Provide the [X, Y] coordinate of the cell's center where the given text is located.  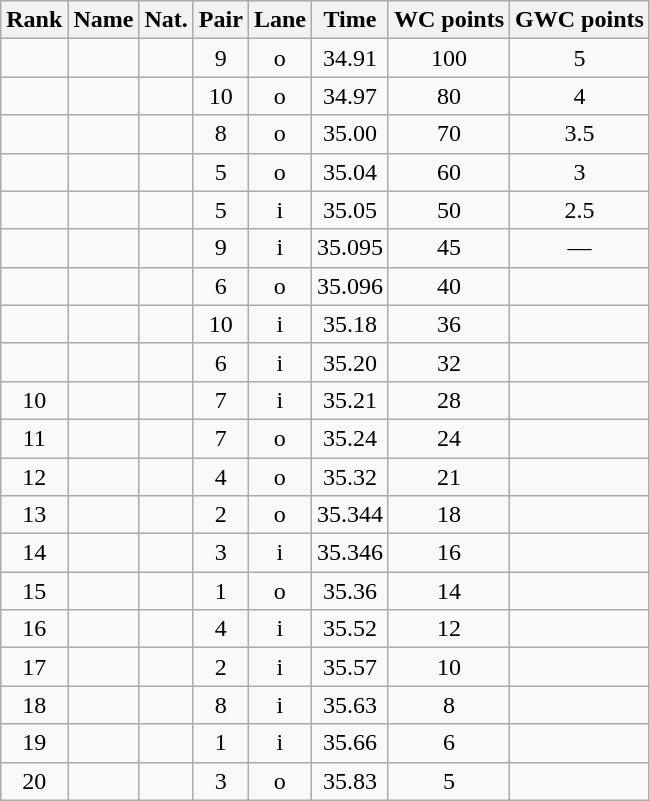
Rank [34, 20]
GWC points [580, 20]
11 [34, 438]
35.096 [350, 286]
35.36 [350, 591]
WC points [448, 20]
36 [448, 324]
35.52 [350, 629]
35.32 [350, 477]
15 [34, 591]
Nat. [166, 20]
100 [448, 58]
19 [34, 743]
35.21 [350, 400]
35.20 [350, 362]
35.63 [350, 705]
35.05 [350, 210]
35.00 [350, 134]
35.83 [350, 781]
20 [34, 781]
40 [448, 286]
60 [448, 172]
32 [448, 362]
45 [448, 248]
80 [448, 96]
13 [34, 515]
34.97 [350, 96]
28 [448, 400]
Name [104, 20]
— [580, 248]
35.095 [350, 248]
3.5 [580, 134]
24 [448, 438]
35.24 [350, 438]
35.346 [350, 553]
Pair [220, 20]
2.5 [580, 210]
70 [448, 134]
21 [448, 477]
35.66 [350, 743]
Time [350, 20]
35.57 [350, 667]
35.18 [350, 324]
Lane [280, 20]
50 [448, 210]
35.344 [350, 515]
17 [34, 667]
34.91 [350, 58]
35.04 [350, 172]
